Capture the cell that displays the provided text and extract its [x, y] central coordinate. 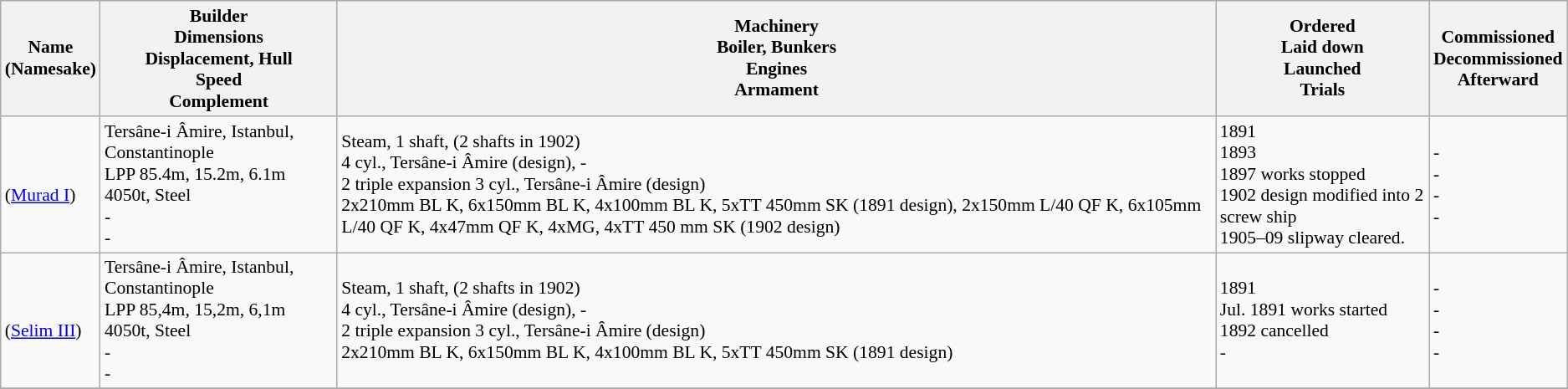
Tersâne-i Âmire, Istanbul, ConstantinopleLPP 85.4m, 15.2m, 6.1m4050t, Steel-- [219, 184]
Name(Namesake) [50, 59]
CommissionedDecommissionedAfterward [1499, 59]
(Selim III) [50, 321]
OrderedLaid downLaunchedTrials [1323, 59]
(Murad I) [50, 184]
BuilderDimensionsDisplacement, HullSpeedComplement [219, 59]
189118931897 works stopped1902 design modified into 2 screw ship1905–09 slipway cleared. [1323, 184]
Tersâne-i Âmire, Istanbul, ConstantinopleLPP 85,4m, 15,2m, 6,1m4050t, Steel-- [219, 321]
1891Jul. 1891 works started1892 cancelled- [1323, 321]
MachineryBoiler, BunkersEnginesArmament [776, 59]
